Scan for the cell matching the given text and deliver its [x, y] coordinate at center. 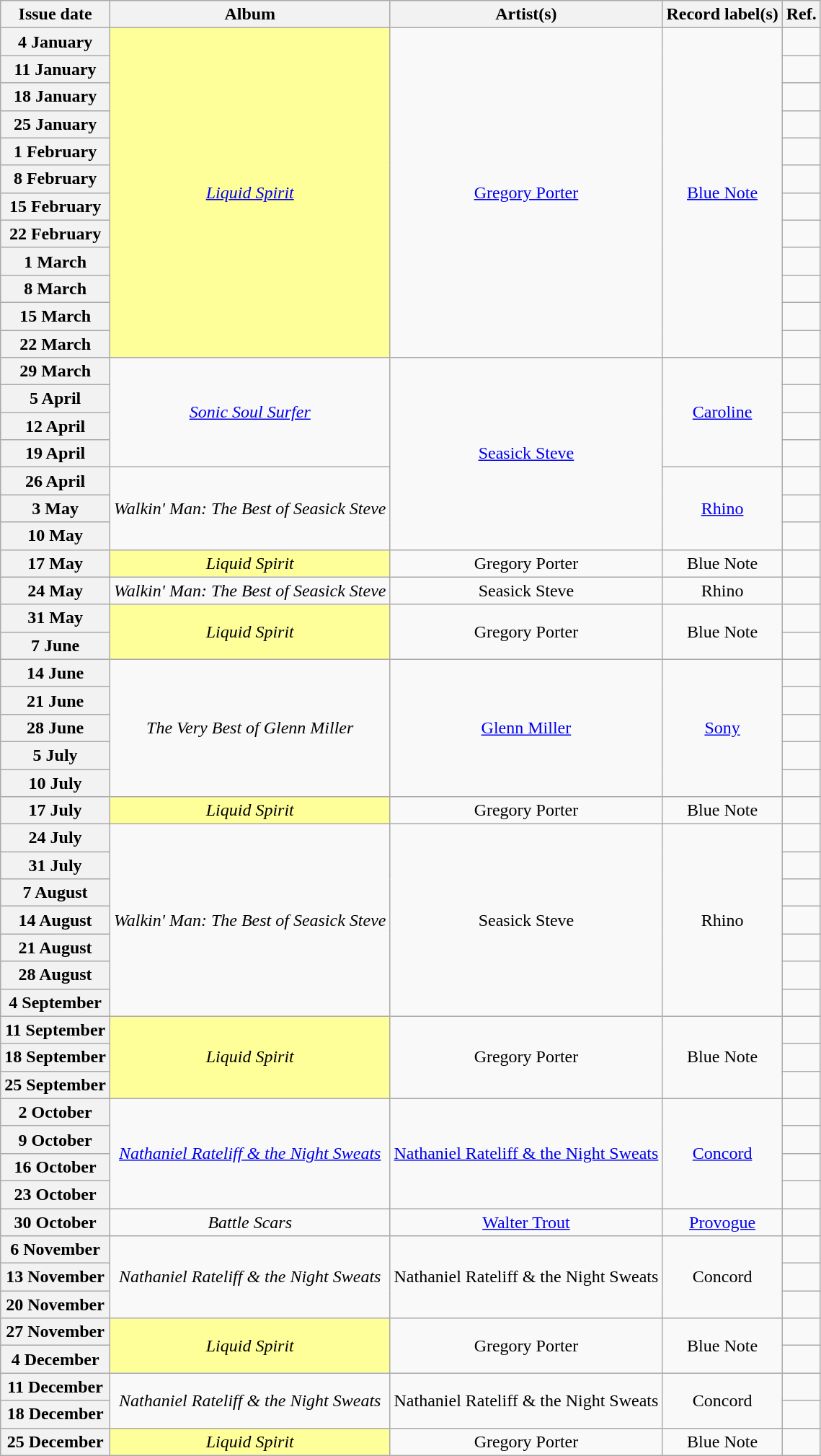
26 April [56, 481]
Sony [722, 728]
25 January [56, 124]
18 December [56, 1414]
21 June [56, 700]
24 May [56, 591]
6 November [56, 1250]
Battle Scars [249, 1222]
29 March [56, 371]
4 December [56, 1359]
14 August [56, 920]
31 May [56, 618]
8 February [56, 179]
4 September [56, 1002]
11 January [56, 69]
17 July [56, 811]
Artist(s) [526, 14]
2 October [56, 1112]
7 June [56, 645]
3 May [56, 508]
18 September [56, 1057]
Album [249, 14]
13 November [56, 1277]
Glenn Miller [526, 728]
19 April [56, 454]
25 September [56, 1085]
Record label(s) [722, 14]
Ref. [802, 14]
1 March [56, 261]
28 June [56, 728]
Provogue [722, 1222]
8 March [56, 288]
31 July [56, 865]
Issue date [56, 14]
15 February [56, 206]
21 August [56, 948]
The Very Best of Glenn Miller [249, 728]
1 February [56, 151]
22 March [56, 344]
11 September [56, 1030]
10 May [56, 536]
18 January [56, 97]
15 March [56, 316]
7 August [56, 893]
25 December [56, 1442]
11 December [56, 1387]
4 January [56, 42]
23 October [56, 1194]
22 February [56, 234]
20 November [56, 1305]
5 April [56, 399]
16 October [56, 1167]
5 July [56, 755]
Sonic Soul Surfer [249, 412]
9 October [56, 1139]
27 November [56, 1332]
30 October [56, 1222]
24 July [56, 838]
28 August [56, 975]
Caroline [722, 412]
Walter Trout [526, 1222]
14 June [56, 673]
12 April [56, 426]
10 July [56, 782]
17 May [56, 563]
